Provide the [X, Y] coordinate of the cell's center where the given text is located.  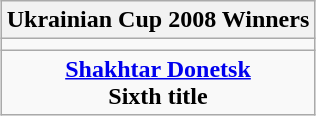
Ukrainian Cup 2008 Winners [158, 20]
Shakhtar DonetskSixth title [158, 82]
